For the text-containing cell, return its midpoint in [x, y] coordinate format. 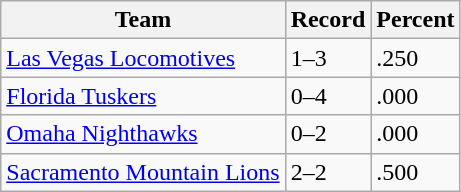
Record [328, 20]
Omaha Nighthawks [143, 134]
Team [143, 20]
1–3 [328, 58]
.250 [416, 58]
2–2 [328, 172]
0–4 [328, 96]
Sacramento Mountain Lions [143, 172]
Percent [416, 20]
.500 [416, 172]
0–2 [328, 134]
Florida Tuskers [143, 96]
Las Vegas Locomotives [143, 58]
